Detect which cell encompasses the target text, then output its [X, Y] center coordinate. 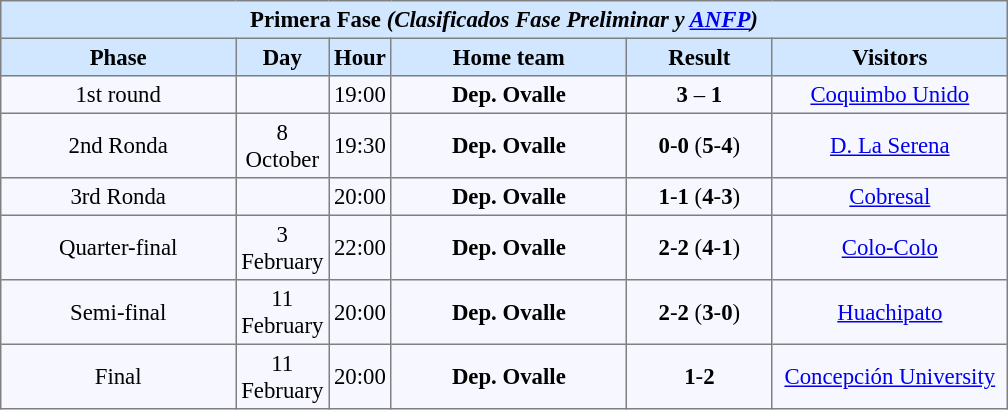
Coquimbo Unido [890, 95]
2-2 (3-0) [700, 312]
22:00 [360, 247]
2nd Ronda [118, 145]
1st round [118, 95]
Primera Fase (Clasificados Fase Preliminar y ANFP) [504, 20]
0-0 (5-4) [700, 145]
Phase [118, 57]
Day [282, 57]
Colo-Colo [890, 247]
Cobresal [890, 197]
Home team [509, 57]
Huachipato [890, 312]
1-1 (4-3) [700, 197]
D. La Serena [890, 145]
3 February [282, 247]
2-2 (4-1) [700, 247]
Hour [360, 57]
Final [118, 376]
3 – 1 [700, 95]
8 October [282, 145]
19:00 [360, 95]
Visitors [890, 57]
Result [700, 57]
Semi-final [118, 312]
1-2 [700, 376]
Quarter-final [118, 247]
3rd Ronda [118, 197]
19:30 [360, 145]
Concepción University [890, 376]
